For the text-containing cell, return its midpoint in (x, y) coordinate format. 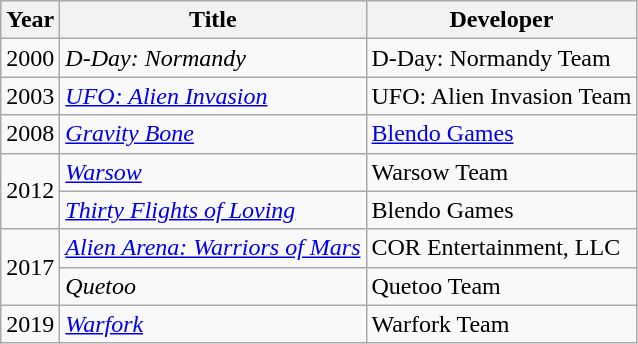
2003 (30, 96)
2008 (30, 134)
Warsow Team (502, 172)
Developer (502, 20)
Title (213, 20)
COR Entertainment, LLC (502, 248)
D-Day: Normandy (213, 58)
UFO: Alien Invasion (213, 96)
D-Day: Normandy Team (502, 58)
2019 (30, 324)
Warfork (213, 324)
Alien Arena: Warriors of Mars (213, 248)
2017 (30, 267)
Thirty Flights of Loving (213, 210)
2012 (30, 191)
Quetoo Team (502, 286)
Gravity Bone (213, 134)
Quetoo (213, 286)
Warsow (213, 172)
Warfork Team (502, 324)
UFO: Alien Invasion Team (502, 96)
2000 (30, 58)
Year (30, 20)
